Locate the cell with the specified text and output its [X, Y] center coordinate. 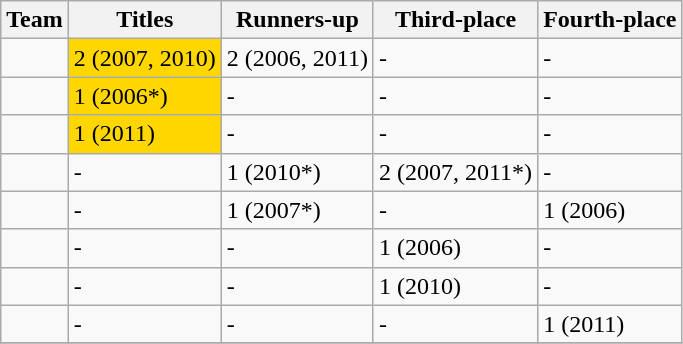
2 (2007, 2011*) [455, 172]
Runners-up [297, 20]
Third-place [455, 20]
Titles [144, 20]
Team [35, 20]
Fourth-place [610, 20]
1 (2006*) [144, 96]
2 (2007, 2010) [144, 58]
2 (2006, 2011) [297, 58]
1 (2010) [455, 286]
1 (2007*) [297, 210]
1 (2010*) [297, 172]
